Find where the given text appears and provide that cell's center as [x, y] coordinate. 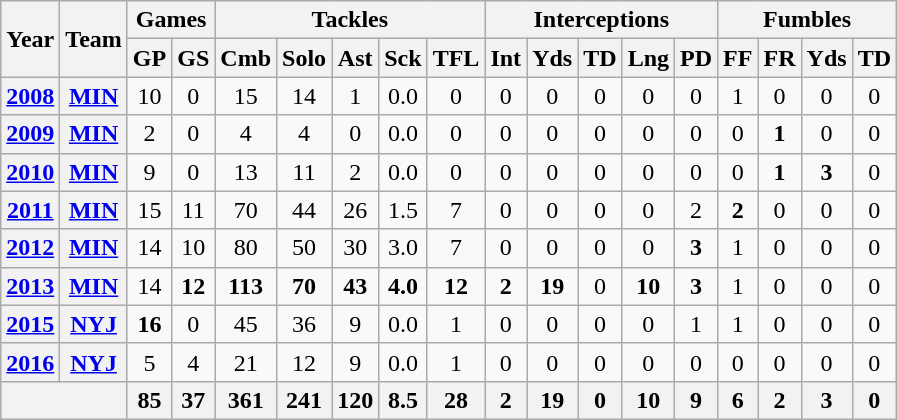
2008 [30, 96]
Cmb [246, 58]
28 [456, 400]
Games [170, 20]
TFL [456, 58]
50 [304, 248]
44 [304, 210]
2010 [30, 172]
Team [94, 39]
2011 [30, 210]
Year [30, 39]
Interceptions [602, 20]
Lng [648, 58]
13 [246, 172]
241 [304, 400]
85 [149, 400]
2013 [30, 286]
37 [194, 400]
Tackles [350, 20]
FR [780, 58]
21 [246, 362]
30 [356, 248]
PD [696, 58]
Fumbles [808, 20]
45 [246, 324]
Solo [304, 58]
GS [194, 58]
3.0 [403, 248]
36 [304, 324]
Ast [356, 58]
80 [246, 248]
113 [246, 286]
2015 [30, 324]
Sck [403, 58]
8.5 [403, 400]
6 [738, 400]
2016 [30, 362]
4.0 [403, 286]
2009 [30, 134]
1.5 [403, 210]
120 [356, 400]
FF [738, 58]
16 [149, 324]
2012 [30, 248]
GP [149, 58]
26 [356, 210]
361 [246, 400]
43 [356, 286]
5 [149, 362]
Int [506, 58]
